Detect which cell encompasses the target text, then output its [x, y] center coordinate. 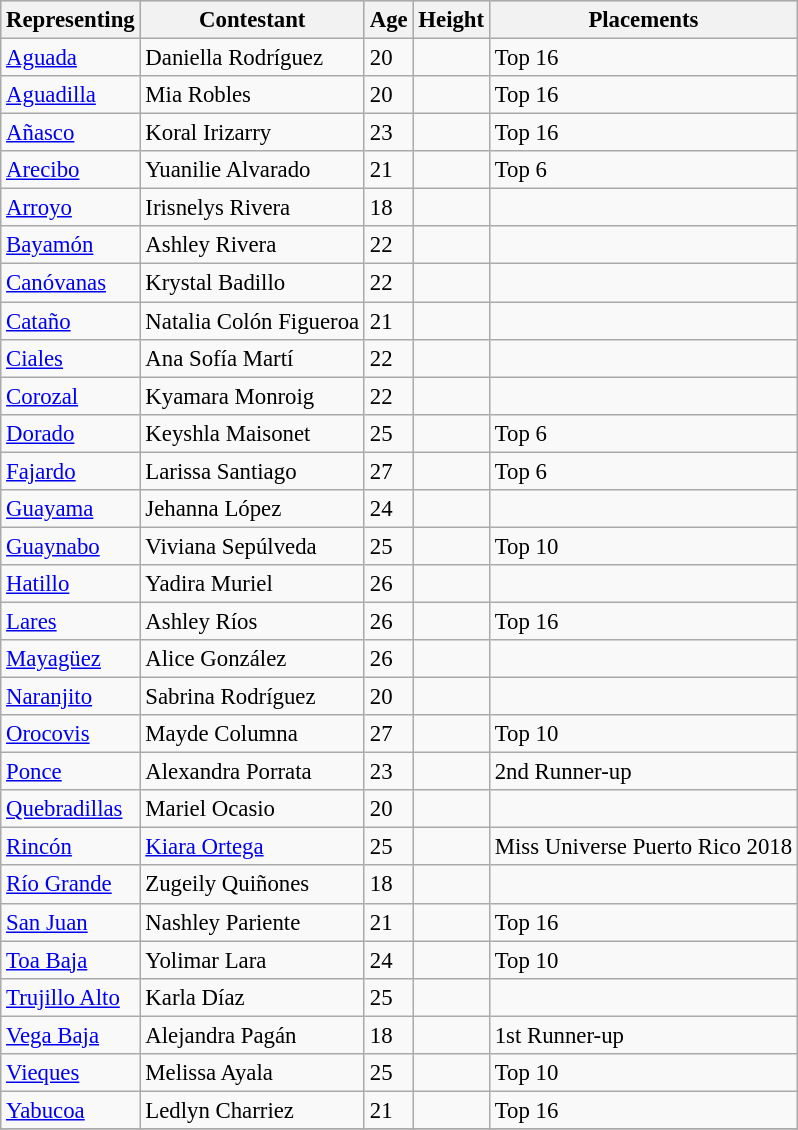
Yabucoa [70, 1110]
Jehanna López [252, 509]
2nd Runner-up [643, 772]
Age [388, 20]
Irisnelys Rivera [252, 208]
Nashley Pariente [252, 922]
Trujillo Alto [70, 997]
Dorado [70, 433]
Alice González [252, 659]
Toa Baja [70, 960]
Rincón [70, 847]
Fajardo [70, 471]
Ashley Ríos [252, 621]
Yuanilie Alvarado [252, 170]
Miss Universe Puerto Rico 2018 [643, 847]
Yolimar Lara [252, 960]
Ciales [70, 358]
Hatillo [70, 584]
Koral Irizarry [252, 133]
Canóvanas [70, 283]
Karla Díaz [252, 997]
Arecibo [70, 170]
Cataño [70, 321]
Ledlyn Charriez [252, 1110]
Corozal [70, 396]
San Juan [70, 922]
Mayde Columna [252, 734]
Guayama [70, 509]
Larissa Santiago [252, 471]
Kiara Ortega [252, 847]
Quebradillas [70, 809]
Guaynabo [70, 546]
Placements [643, 20]
Vega Baja [70, 1035]
Río Grande [70, 885]
Lares [70, 621]
Sabrina Rodríguez [252, 697]
Vieques [70, 1073]
Ponce [70, 772]
Ashley Rivera [252, 245]
Mia Robles [252, 95]
Ana Sofía Martí [252, 358]
Natalia Colón Figueroa [252, 321]
Orocovis [70, 734]
Bayamón [70, 245]
Aguadilla [70, 95]
Viviana Sepúlveda [252, 546]
Contestant [252, 20]
Zugeily Quiñones [252, 885]
Representing [70, 20]
Arroyo [70, 208]
Añasco [70, 133]
Naranjito [70, 697]
Daniella Rodríguez [252, 58]
Height [451, 20]
Alejandra Pagán [252, 1035]
Keyshla Maisonet [252, 433]
Melissa Ayala [252, 1073]
Aguada [70, 58]
Alexandra Porrata [252, 772]
Kyamara Monroig [252, 396]
Mariel Ocasio [252, 809]
Yadira Muriel [252, 584]
Mayagüez [70, 659]
Krystal Badillo [252, 283]
1st Runner-up [643, 1035]
